Detect which cell encompasses the target text, then output its (x, y) center coordinate. 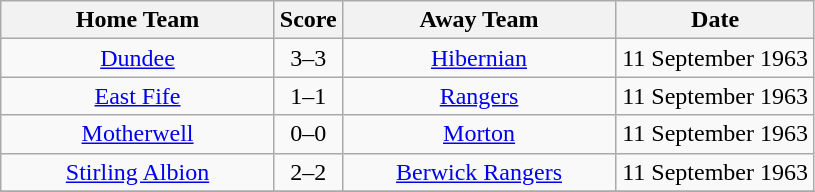
Stirling Albion (138, 172)
1–1 (308, 96)
Berwick Rangers (479, 172)
Motherwell (138, 134)
Hibernian (479, 58)
Home Team (138, 20)
Away Team (479, 20)
0–0 (308, 134)
2–2 (308, 172)
Morton (479, 134)
East Fife (138, 96)
Rangers (479, 96)
Score (308, 20)
Date (716, 20)
Dundee (138, 58)
3–3 (308, 58)
